From the cell containing the given text, extract its center point as [X, Y] coordinate. 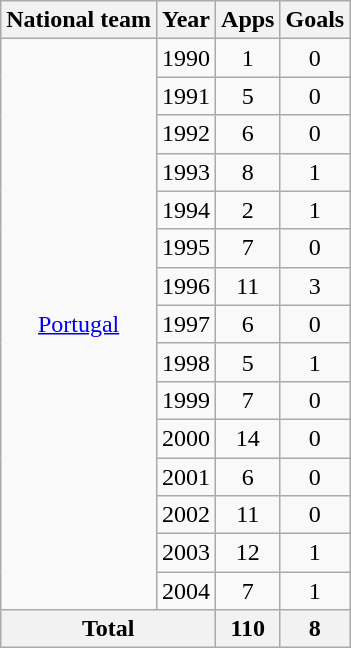
1994 [186, 210]
2001 [186, 477]
National team [79, 20]
2004 [186, 591]
Year [186, 20]
1993 [186, 172]
1995 [186, 248]
2000 [186, 438]
Total [108, 629]
1999 [186, 400]
1998 [186, 362]
14 [248, 438]
Portugal [79, 324]
Goals [315, 20]
1997 [186, 324]
Apps [248, 20]
2003 [186, 553]
1990 [186, 58]
110 [248, 629]
1996 [186, 286]
2002 [186, 515]
3 [315, 286]
12 [248, 553]
1991 [186, 96]
1992 [186, 134]
2 [248, 210]
